Provide the (x, y) coordinate of the cell's center where the given text is located.  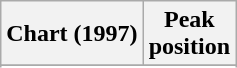
Peakposition (189, 34)
Chart (1997) (72, 34)
